Find where the given text appears and provide that cell's center as [x, y] coordinate. 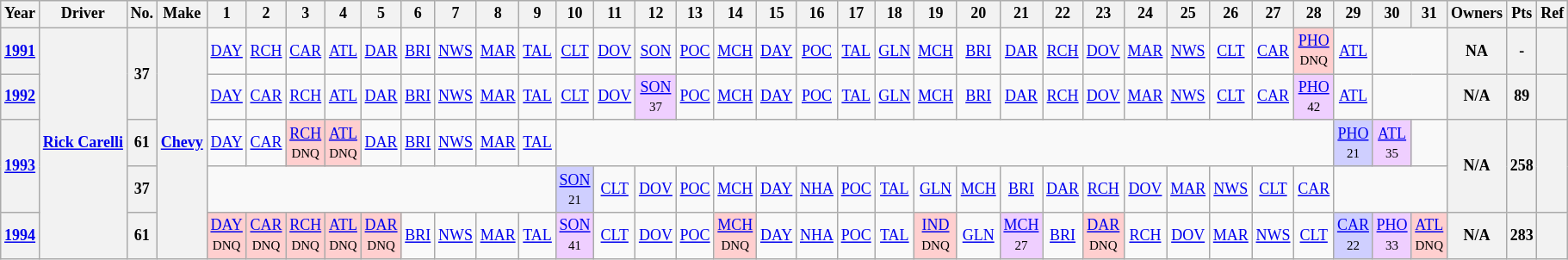
3 [306, 14]
2 [266, 14]
INDDNQ [936, 236]
27 [1273, 14]
16 [817, 14]
CAR22 [1354, 236]
28 [1314, 14]
Pts [1522, 14]
31 [1429, 14]
MCH27 [1021, 236]
283 [1522, 236]
No. [141, 14]
22 [1063, 14]
26 [1230, 14]
25 [1188, 14]
4 [344, 14]
29 [1354, 14]
1993 [21, 165]
1991 [21, 51]
DAYDNQ [226, 236]
Rick Carelli [83, 143]
PHODNQ [1314, 51]
10 [575, 14]
- [1522, 51]
24 [1145, 14]
SON [656, 51]
1994 [21, 236]
1992 [21, 97]
8 [498, 14]
CARDNQ [266, 236]
21 [1021, 14]
1 [226, 14]
MCHDNQ [735, 236]
PHO42 [1314, 97]
7 [456, 14]
9 [537, 14]
Ref [1553, 14]
Year [21, 14]
17 [856, 14]
SON41 [575, 236]
258 [1522, 165]
15 [777, 14]
PHO33 [1391, 236]
SON21 [575, 189]
SON37 [656, 97]
30 [1391, 14]
6 [418, 14]
13 [695, 14]
19 [936, 14]
Driver [83, 14]
5 [381, 14]
89 [1522, 97]
14 [735, 14]
PHO21 [1354, 143]
11 [615, 14]
ATL35 [1391, 143]
18 [895, 14]
23 [1103, 14]
NA [1478, 51]
Make [182, 14]
20 [978, 14]
Chevy [182, 143]
Owners [1478, 14]
12 [656, 14]
